For the text-containing cell, return its midpoint in [X, Y] coordinate format. 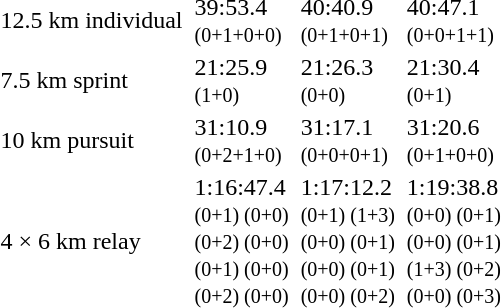
31:10.9(0+2+1+0) [242, 140]
21:26.3(0+0) [348, 80]
31:17.1(0+0+0+1) [348, 140]
21:25.9(1+0) [242, 80]
